Pinpoint the cell where the given text exists, returning its (X, Y) midpoint coordinate. 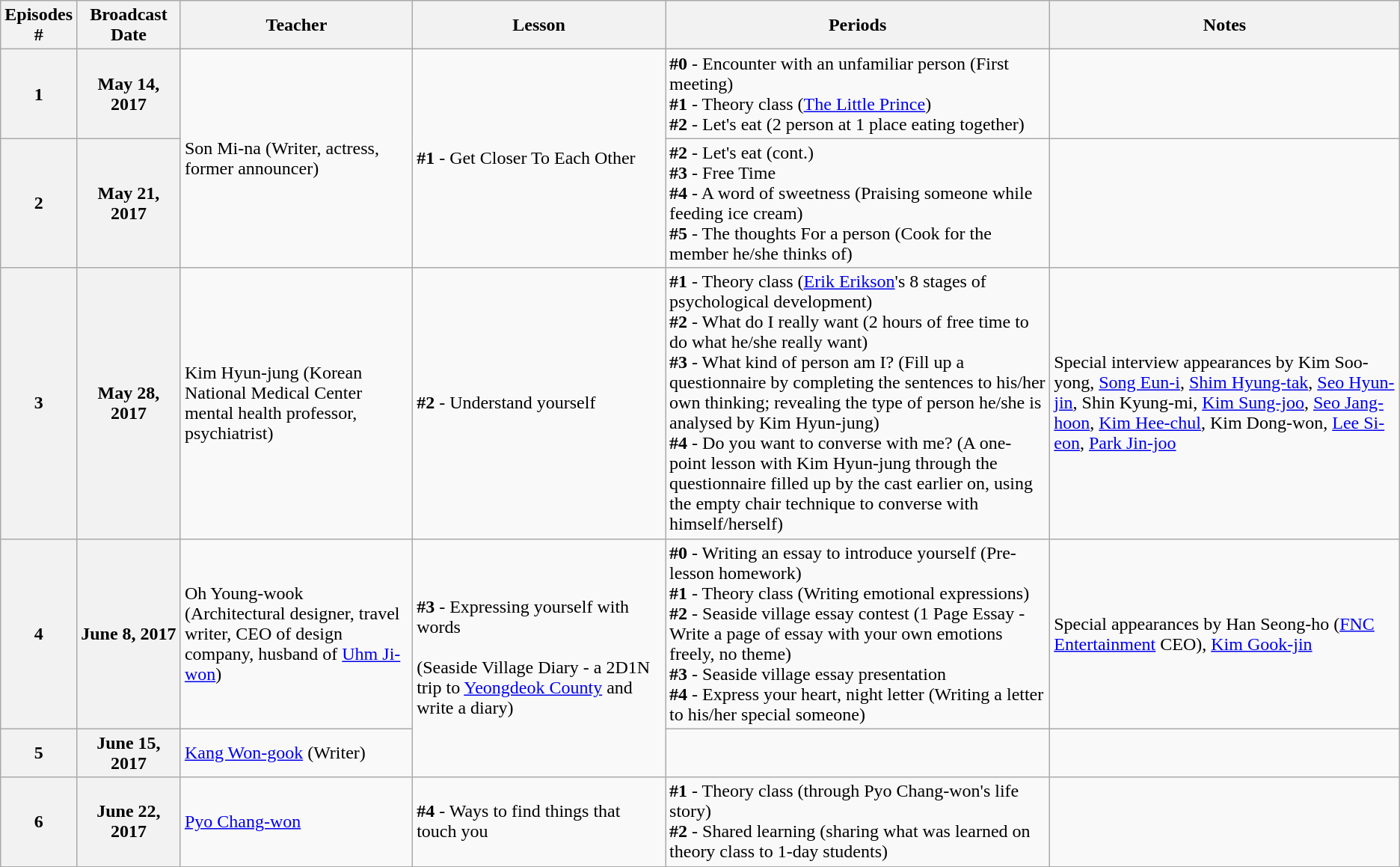
Oh Young-wook (Architectural designer, travel writer, CEO of design company, husband of Uhm Ji-won) (296, 634)
May 28, 2017 (129, 403)
Special appearances by Han Seong-ho (FNC Entertainment CEO), Kim Gook-jin (1225, 634)
June 22, 2017 (129, 821)
Pyo Chang-won (296, 821)
Teacher (296, 25)
Son Mi-na (Writer, actress, former announcer) (296, 159)
#1 - Theory class (through Pyo Chang-won's life story) #2 - Shared learning (sharing what was learned on theory class to 1-day students) (858, 821)
#2 - Understand yourself (539, 403)
Broadcast Date (129, 25)
May 14, 2017 (129, 94)
May 21, 2017 (129, 203)
Notes (1225, 25)
Kim Hyun-jung (Korean National Medical Center mental health professor, psychiatrist) (296, 403)
Episodes # (39, 25)
#4 - Ways to find things that touch you (539, 821)
6 (39, 821)
#3 - Expressing yourself with words (Seaside Village Diary - a 2D1N trip to Yeongdeok County and write a diary) (539, 658)
1 (39, 94)
3 (39, 403)
Periods (858, 25)
June 15, 2017 (129, 753)
#1 - Get Closer To Each Other (539, 159)
5 (39, 753)
Kang Won-gook (Writer) (296, 753)
#0 - Encounter with an unfamiliar person (First meeting) #1 - Theory class (The Little Prince) #2 - Let's eat (2 person at 1 place eating together) (858, 94)
4 (39, 634)
Lesson (539, 25)
2 (39, 203)
June 8, 2017 (129, 634)
